Output the (x, y) coordinate of the center of the cell containing the given text.  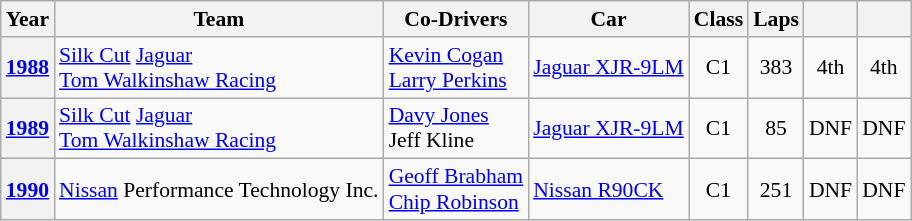
Year (28, 19)
Kevin Cogan Larry Perkins (456, 68)
85 (776, 128)
383 (776, 68)
Davy Jones Jeff Kline (456, 128)
Nissan R90CK (608, 190)
Co-Drivers (456, 19)
251 (776, 190)
1988 (28, 68)
1990 (28, 190)
Laps (776, 19)
Class (718, 19)
Car (608, 19)
Nissan Performance Technology Inc. (219, 190)
1989 (28, 128)
Geoff Brabham Chip Robinson (456, 190)
Team (219, 19)
